Capture the cell that displays the provided text and extract its (x, y) central coordinate. 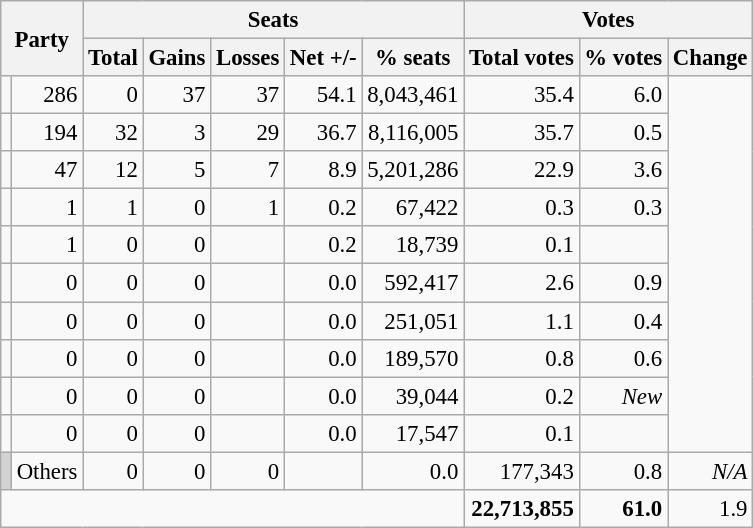
22,713,855 (522, 509)
Total votes (522, 58)
36.7 (324, 133)
Party (42, 38)
8,043,461 (413, 95)
251,051 (413, 321)
0.6 (623, 358)
286 (46, 95)
7 (248, 170)
54.1 (324, 95)
22.9 (522, 170)
% seats (413, 58)
N/A (710, 471)
35.7 (522, 133)
Seats (274, 20)
0.4 (623, 321)
% votes (623, 58)
1.9 (710, 509)
Change (710, 58)
194 (46, 133)
Gains (177, 58)
5 (177, 170)
177,343 (522, 471)
0.5 (623, 133)
3.6 (623, 170)
6.0 (623, 95)
592,417 (413, 283)
61.0 (623, 509)
3 (177, 133)
29 (248, 133)
Votes (608, 20)
35.4 (522, 95)
189,570 (413, 358)
17,547 (413, 433)
67,422 (413, 208)
8,116,005 (413, 133)
Net +/- (324, 58)
5,201,286 (413, 170)
Others (46, 471)
New (623, 396)
8.9 (324, 170)
Total (113, 58)
2.6 (522, 283)
47 (46, 170)
1.1 (522, 321)
18,739 (413, 245)
0.9 (623, 283)
32 (113, 133)
39,044 (413, 396)
Losses (248, 58)
12 (113, 170)
